Extract the [x, y] coordinate from the center of the cell holding the provided text.  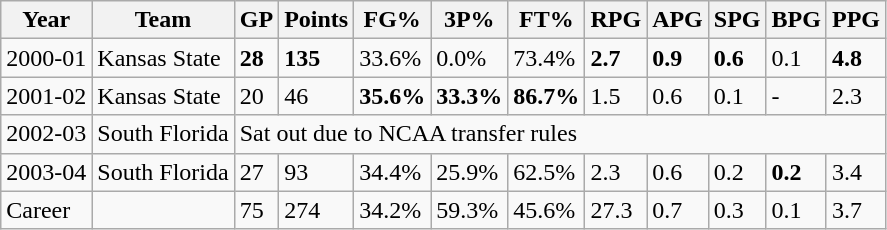
- [796, 96]
45.6% [546, 210]
34.4% [392, 172]
86.7% [546, 96]
73.4% [546, 58]
27 [256, 172]
28 [256, 58]
2002-03 [46, 134]
33.3% [470, 96]
SPG [737, 20]
27.3 [616, 210]
46 [316, 96]
75 [256, 210]
62.5% [546, 172]
20 [256, 96]
Team [163, 20]
FG% [392, 20]
Year [46, 20]
Sat out due to NCAA transfer rules [560, 134]
APG [678, 20]
GP [256, 20]
2.7 [616, 58]
274 [316, 210]
135 [316, 58]
FT% [546, 20]
59.3% [470, 210]
3.7 [856, 210]
Career [46, 210]
2000-01 [46, 58]
34.2% [392, 210]
3.4 [856, 172]
2003-04 [46, 172]
3P% [470, 20]
BPG [796, 20]
0.7 [678, 210]
4.8 [856, 58]
35.6% [392, 96]
25.9% [470, 172]
0.3 [737, 210]
93 [316, 172]
2001-02 [46, 96]
PPG [856, 20]
0.0% [470, 58]
RPG [616, 20]
Points [316, 20]
1.5 [616, 96]
0.9 [678, 58]
33.6% [392, 58]
